Search for the cell housing the specified text and yield its (x, y) center coordinate. 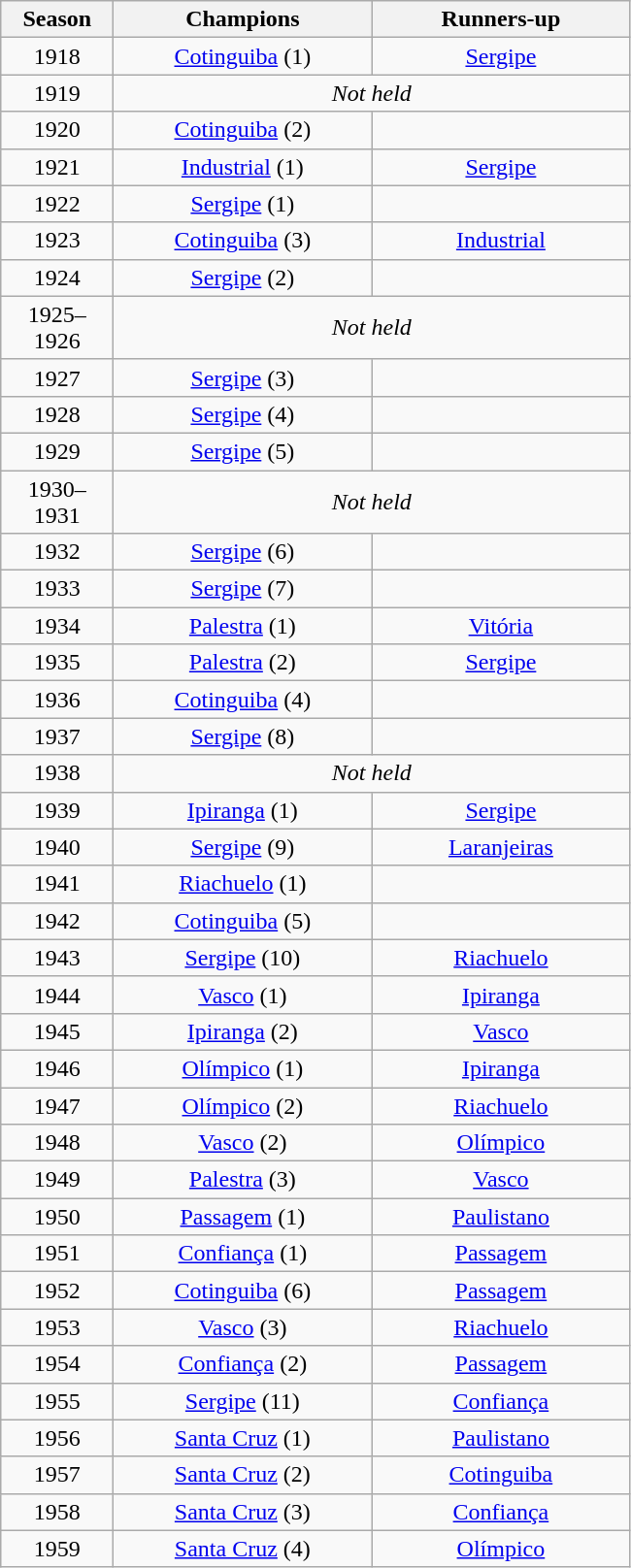
1942 (57, 921)
Sergipe (8) (243, 736)
Industrial (1) (243, 167)
Ipiranga (2) (243, 1031)
Industrial (501, 241)
1947 (57, 1105)
1943 (57, 958)
1938 (57, 773)
Santa Cruz (1) (243, 1438)
Runners-up (501, 19)
1953 (57, 1327)
Champions (243, 19)
1918 (57, 56)
Santa Cruz (2) (243, 1475)
1957 (57, 1475)
Sergipe (1) (243, 204)
1956 (57, 1438)
1929 (57, 451)
Sergipe (6) (243, 552)
Confiança (1) (243, 1254)
Palestra (1) (243, 626)
Cotinguiba (2) (243, 130)
Sergipe (9) (243, 847)
1924 (57, 278)
Santa Cruz (4) (243, 1549)
Sergipe (7) (243, 589)
1945 (57, 1031)
1920 (57, 130)
1946 (57, 1068)
Sergipe (5) (243, 451)
Ipiranga (1) (243, 810)
Season (57, 19)
1939 (57, 810)
1937 (57, 736)
1941 (57, 884)
Sergipe (4) (243, 414)
1928 (57, 414)
Sergipe (3) (243, 377)
Vitória (501, 626)
Vasco (1) (243, 995)
1950 (57, 1217)
1919 (57, 93)
Vasco (3) (243, 1327)
1933 (57, 589)
1935 (57, 663)
1932 (57, 552)
1936 (57, 700)
1954 (57, 1364)
1940 (57, 847)
1951 (57, 1254)
Riachuelo (1) (243, 884)
1922 (57, 204)
1921 (57, 167)
1923 (57, 241)
Cotinguiba (1) (243, 56)
1944 (57, 995)
1930–1931 (57, 501)
1949 (57, 1180)
Palestra (3) (243, 1180)
1948 (57, 1143)
Cotinguiba (6) (243, 1290)
1959 (57, 1549)
Sergipe (10) (243, 958)
1952 (57, 1290)
1934 (57, 626)
1927 (57, 377)
Confiança (2) (243, 1364)
Sergipe (11) (243, 1401)
Cotinguiba (4) (243, 700)
Santa Cruz (3) (243, 1512)
Cotinguiba (5) (243, 921)
Cotinguiba (501, 1475)
Sergipe (2) (243, 278)
Olímpico (1) (243, 1068)
Olímpico (2) (243, 1105)
Vasco (2) (243, 1143)
1925–1926 (57, 328)
Passagem (1) (243, 1217)
Cotinguiba (3) (243, 241)
Palestra (2) (243, 663)
Laranjeiras (501, 847)
1958 (57, 1512)
1955 (57, 1401)
